Output the (x, y) coordinate of the center of the cell containing the given text.  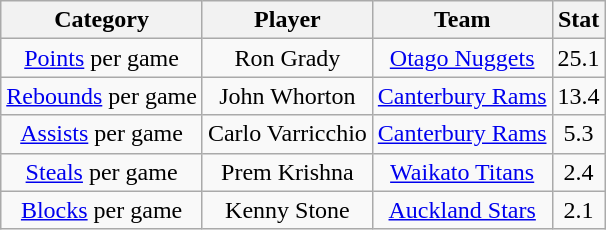
Assists per game (102, 134)
Kenny Stone (287, 210)
2.4 (578, 172)
Category (102, 20)
Blocks per game (102, 210)
Points per game (102, 58)
Auckland Stars (462, 210)
Stat (578, 20)
5.3 (578, 134)
Waikato Titans (462, 172)
13.4 (578, 96)
Player (287, 20)
Steals per game (102, 172)
Carlo Varricchio (287, 134)
Rebounds per game (102, 96)
Ron Grady (287, 58)
Otago Nuggets (462, 58)
25.1 (578, 58)
Team (462, 20)
Prem Krishna (287, 172)
John Whorton (287, 96)
2.1 (578, 210)
